Pinpoint the cell where the given text exists, returning its [x, y] midpoint coordinate. 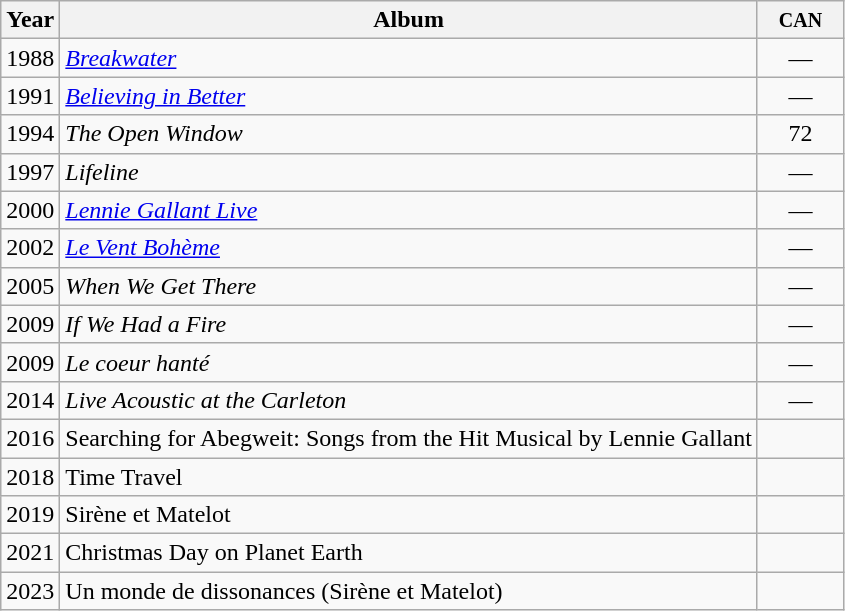
2018 [30, 477]
Lifeline [409, 172]
2000 [30, 210]
2019 [30, 515]
2002 [30, 248]
When We Get There [409, 286]
72 [800, 134]
CAN [800, 20]
2014 [30, 400]
Album [409, 20]
Time Travel [409, 477]
Believing in Better [409, 96]
2021 [30, 553]
Sirène et Matelot [409, 515]
1997 [30, 172]
Lennie Gallant Live [409, 210]
1988 [30, 58]
Searching for Abegweit: Songs from the Hit Musical by Lennie Gallant [409, 438]
Le coeur hanté [409, 362]
2023 [30, 591]
Le Vent Bohème [409, 248]
1994 [30, 134]
1991 [30, 96]
2016 [30, 438]
The Open Window [409, 134]
2005 [30, 286]
Christmas Day on Planet Earth [409, 553]
Live Acoustic at the Carleton [409, 400]
Un monde de dissonances (Sirène et Matelot) [409, 591]
If We Had a Fire [409, 324]
Year [30, 20]
Breakwater [409, 58]
